Find where the given text appears and provide that cell's center as [x, y] coordinate. 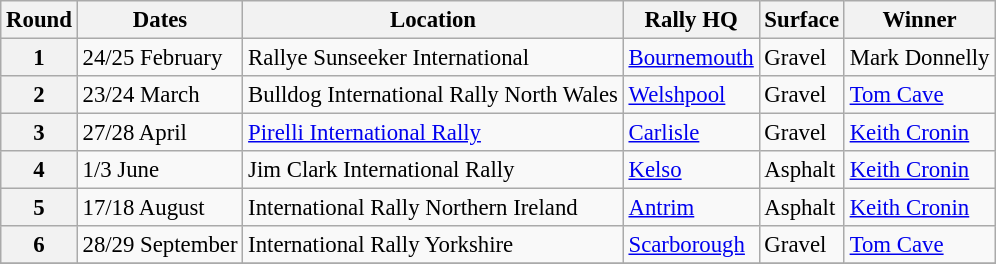
Mark Donnelly [919, 58]
Dates [160, 20]
Round [39, 20]
Antrim [691, 208]
Welshpool [691, 95]
3 [39, 133]
International Rally Yorkshire [433, 245]
Pirelli International Rally [433, 133]
Surface [802, 20]
1/3 June [160, 170]
Carlisle [691, 133]
23/24 March [160, 95]
Jim Clark International Rally [433, 170]
1 [39, 58]
Winner [919, 20]
2 [39, 95]
27/28 April [160, 133]
Bournemouth [691, 58]
24/25 February [160, 58]
Rally HQ [691, 20]
6 [39, 245]
Bulldog International Rally North Wales [433, 95]
Location [433, 20]
International Rally Northern Ireland [433, 208]
5 [39, 208]
17/18 August [160, 208]
Scarborough [691, 245]
Rallye Sunseeker International [433, 58]
Kelso [691, 170]
28/29 September [160, 245]
4 [39, 170]
